Locate the cell with the specified text and output its (x, y) center coordinate. 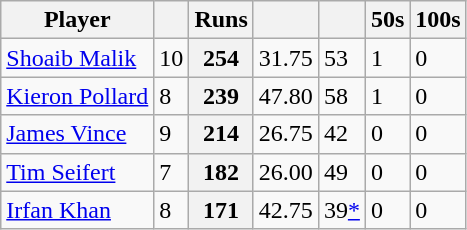
39* (342, 210)
26.75 (286, 134)
171 (221, 210)
10 (172, 58)
47.80 (286, 96)
26.00 (286, 172)
9 (172, 134)
53 (342, 58)
James Vince (78, 134)
100s (438, 20)
214 (221, 134)
7 (172, 172)
42 (342, 134)
42.75 (286, 210)
Player (78, 20)
Runs (221, 20)
254 (221, 58)
Shoaib Malik (78, 58)
31.75 (286, 58)
182 (221, 172)
Irfan Khan (78, 210)
58 (342, 96)
49 (342, 172)
Kieron Pollard (78, 96)
239 (221, 96)
Tim Seifert (78, 172)
50s (387, 20)
